Extract the (X, Y) coordinate from the center of the cell holding the provided text.  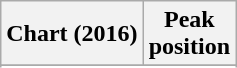
Peak position (189, 34)
Chart (2016) (72, 34)
